Return the (x, y) coordinate for the center point of the cell that contains the specified text.  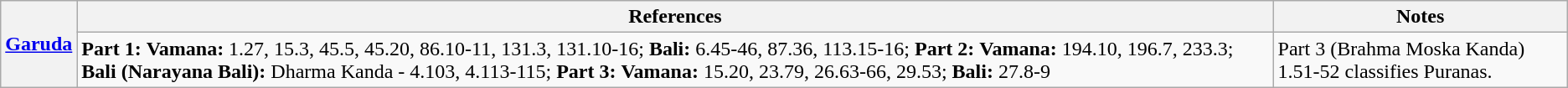
Part 3 (Brahma Moska Kanda) 1.51-52 classifies Puranas. (1421, 60)
Garuda (39, 44)
References (675, 17)
Notes (1421, 17)
